Extract the [x, y] coordinate from the center of the cell holding the provided text.  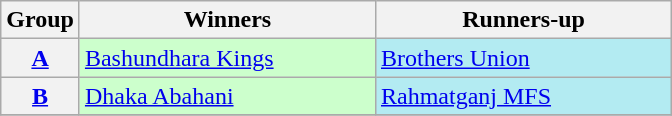
Dhaka Abahani [227, 96]
A [40, 58]
Brothers Union [523, 58]
Rahmatganj MFS [523, 96]
Runners-up [523, 20]
Winners [227, 20]
Bashundhara Kings [227, 58]
B [40, 96]
Group [40, 20]
